Extract the [X, Y] coordinate from the center of the cell holding the provided text.  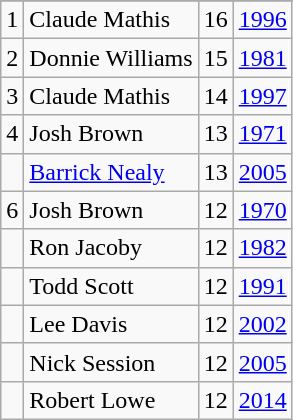
15 [216, 58]
Lee Davis [111, 324]
2014 [262, 400]
1 [12, 20]
1970 [262, 210]
Robert Lowe [111, 400]
1971 [262, 134]
1981 [262, 58]
14 [216, 96]
Todd Scott [111, 286]
2 [12, 58]
Ron Jacoby [111, 248]
3 [12, 96]
Nick Session [111, 362]
6 [12, 210]
4 [12, 134]
1982 [262, 248]
1997 [262, 96]
16 [216, 20]
2002 [262, 324]
Barrick Nealy [111, 172]
1996 [262, 20]
Donnie Williams [111, 58]
1991 [262, 286]
